Identify which cell holds the provided text, then report its [X, Y] central coordinate. 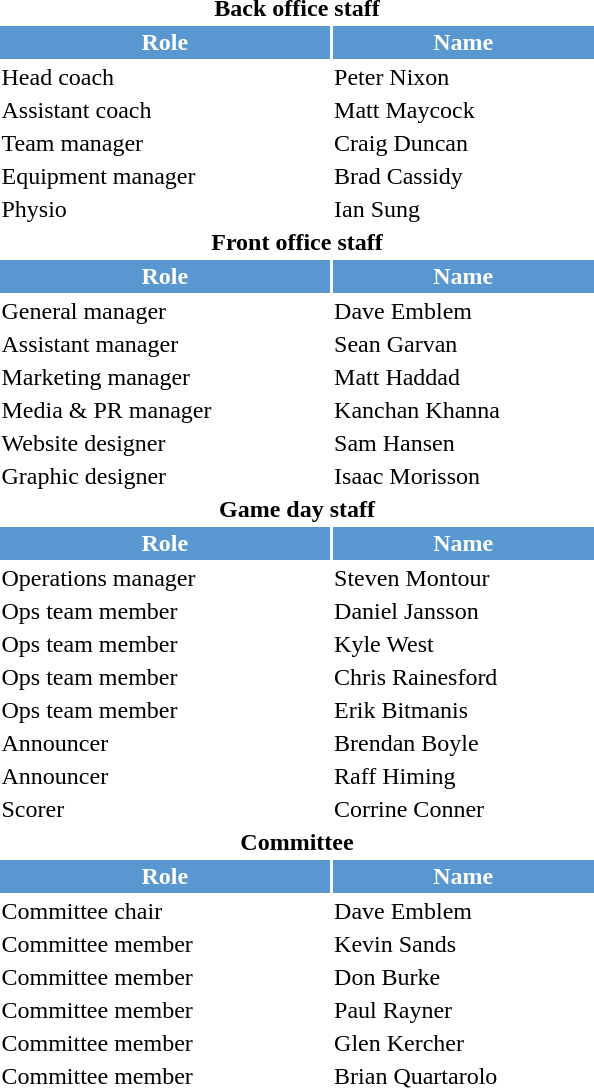
Committee [297, 842]
Head coach [165, 77]
Assistant manager [165, 344]
Glen Kercher [464, 1043]
Steven Montour [464, 578]
Chris Rainesford [464, 677]
Raff Himing [464, 776]
Front office staff [297, 242]
Don Burke [464, 977]
Matt Haddad [464, 377]
Kyle West [464, 644]
Isaac Morisson [464, 476]
Corrine Conner [464, 809]
Kevin Sands [464, 944]
Sam Hansen [464, 443]
Graphic designer [165, 476]
Marketing manager [165, 377]
Media & PR manager [165, 410]
Peter Nixon [464, 77]
Physio [165, 209]
Matt Maycock [464, 110]
Assistant coach [165, 110]
Scorer [165, 809]
Operations manager [165, 578]
Erik Bitmanis [464, 710]
Kanchan Khanna [464, 410]
Game day staff [297, 509]
General manager [165, 311]
Website designer [165, 443]
Brendan Boyle [464, 743]
Daniel Jansson [464, 611]
Craig Duncan [464, 143]
Equipment manager [165, 176]
Team manager [165, 143]
Sean Garvan [464, 344]
Committee chair [165, 911]
Ian Sung [464, 209]
Brad Cassidy [464, 176]
Paul Rayner [464, 1010]
